Scan for the cell matching the given text and deliver its [x, y] coordinate at center. 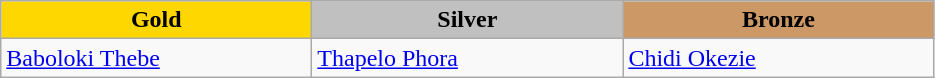
Gold [156, 20]
Bronze [778, 20]
Baboloki Thebe [156, 58]
Thapelo Phora [468, 58]
Chidi Okezie [778, 58]
Silver [468, 20]
